Detect which cell encompasses the target text, then output its [X, Y] center coordinate. 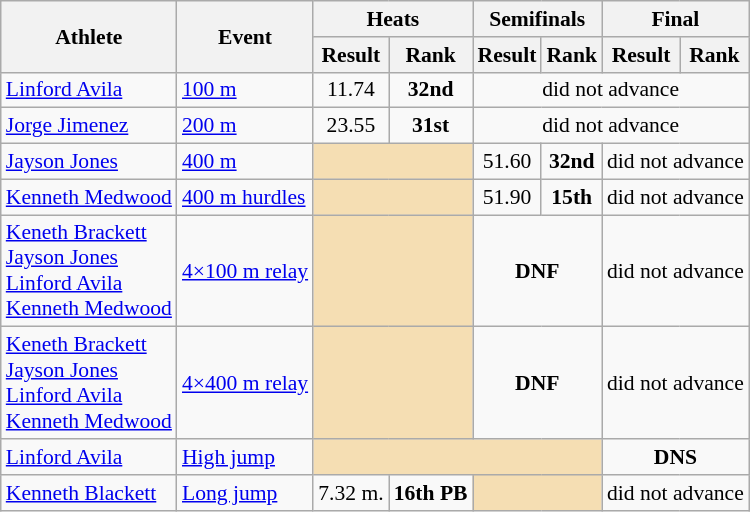
Semifinals [538, 19]
Kenneth Blackett [89, 493]
4×400 m relay [245, 383]
51.60 [508, 162]
Athlete [89, 36]
16th PB [431, 493]
400 m hurdles [245, 197]
Long jump [245, 493]
51.90 [508, 197]
4×100 m relay [245, 271]
Jayson Jones [89, 162]
DNS [676, 457]
7.32 m. [350, 493]
11.74 [350, 90]
Final [676, 19]
High jump [245, 457]
23.55 [350, 126]
Event [245, 36]
Jorge Jimenez [89, 126]
31st [431, 126]
15th [572, 197]
400 m [245, 162]
Heats [392, 19]
100 m [245, 90]
Kenneth Medwood [89, 197]
200 m [245, 126]
